Find where the given text appears and provide that cell's center as [x, y] coordinate. 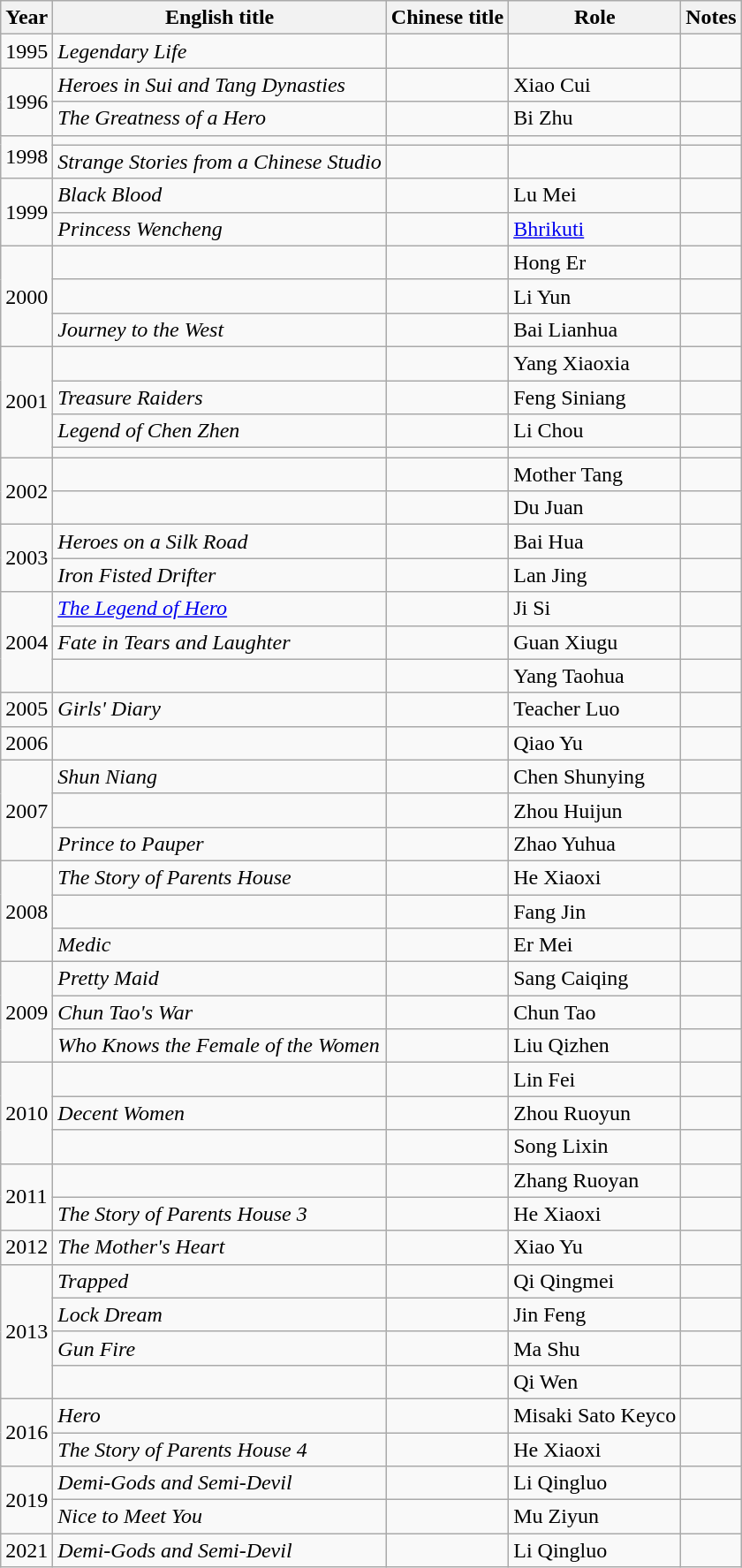
2002 [26, 491]
English title [220, 18]
Bai Hua [595, 542]
Qi Wen [595, 1382]
1995 [26, 51]
2004 [26, 642]
2009 [26, 1012]
2010 [26, 1113]
2021 [26, 1550]
The Greatness of a Hero [220, 118]
Hong Er [595, 262]
2005 [26, 709]
Zhao Yuhua [595, 844]
Year [26, 18]
Heroes in Sui and Tang Dynasties [220, 85]
Chen Shunying [595, 776]
Black Blood [220, 195]
Ji Si [595, 609]
2011 [26, 1197]
Heroes on a Silk Road [220, 542]
2000 [26, 296]
Hero [220, 1415]
Bai Lianhua [595, 330]
Princess Wencheng [220, 229]
2003 [26, 558]
Who Knows the Female of the Women [220, 1046]
Fang Jin [595, 911]
Yang Taohua [595, 676]
Trapped [220, 1281]
Legend of Chen Zhen [220, 431]
2012 [26, 1247]
The Story of Parents House 3 [220, 1214]
1996 [26, 102]
Misaki Sato Keyco [595, 1415]
Fate in Tears and Laughter [220, 642]
1999 [26, 212]
Nice to Meet You [220, 1517]
Xiao Cui [595, 85]
Li Chou [595, 431]
Zhou Huijun [595, 810]
Qiao Yu [595, 743]
2001 [26, 401]
Notes [711, 18]
Pretty Maid [220, 979]
Gun Fire [220, 1348]
Guan Xiugu [595, 642]
The Story of Parents House 4 [220, 1450]
Bi Zhu [595, 118]
2007 [26, 810]
2008 [26, 911]
Mother Tang [595, 474]
Song Lixin [595, 1147]
The Story of Parents House [220, 877]
Bhrikuti [595, 229]
2019 [26, 1500]
Ma Shu [595, 1348]
2013 [26, 1331]
2016 [26, 1432]
Iron Fisted Drifter [220, 575]
Zhang Ruoyan [595, 1180]
Legendary Life [220, 51]
Zhou Ruoyun [595, 1113]
Liu Qizhen [595, 1046]
1998 [26, 157]
Prince to Pauper [220, 844]
Mu Ziyun [595, 1517]
Decent Women [220, 1113]
Journey to the West [220, 330]
Feng Siniang [595, 397]
Du Juan [595, 508]
Chun Tao [595, 1012]
Girls' Diary [220, 709]
Chun Tao's War [220, 1012]
Sang Caiqing [595, 979]
Yang Xiaoxia [595, 363]
Chinese title [447, 18]
2006 [26, 743]
Qi Qingmei [595, 1281]
Shun Niang [220, 776]
Lan Jing [595, 575]
The Legend of Hero [220, 609]
Treasure Raiders [220, 397]
Role [595, 18]
Strange Stories from a Chinese Studio [220, 162]
Er Mei [595, 945]
Medic [220, 945]
Jin Feng [595, 1314]
The Mother's Heart [220, 1247]
Lu Mei [595, 195]
Teacher Luo [595, 709]
Lock Dream [220, 1314]
Lin Fei [595, 1079]
Li Yun [595, 296]
Xiao Yu [595, 1247]
